Identify which cell holds the provided text, then report its [X, Y] central coordinate. 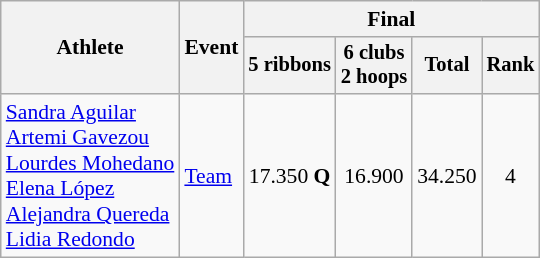
6 clubs 2 hoops [374, 66]
Total [446, 66]
34.250 [446, 176]
Team [211, 176]
Athlete [90, 48]
Sandra AguilarArtemi GavezouLourdes MohedanoElena LópezAlejandra QueredaLidia Redondo [90, 176]
16.900 [374, 176]
Event [211, 48]
4 [511, 176]
Final [391, 19]
17.350 Q [289, 176]
Rank [511, 66]
5 ribbons [289, 66]
